Provide the [x, y] coordinate of the cell's center where the given text is located.  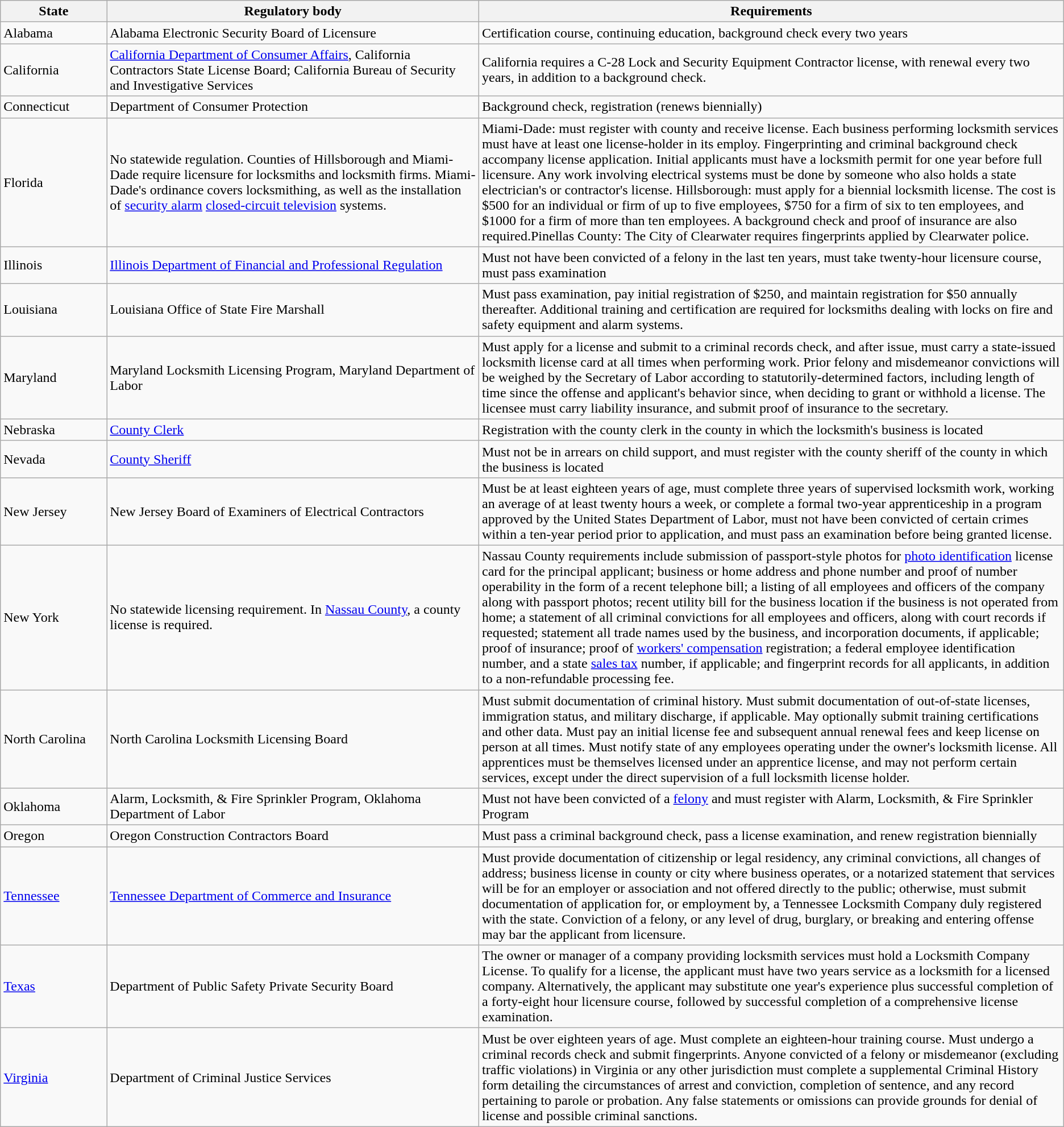
California Department of Consumer Affairs, California Contractors State License Board; California Bureau of Security and Investigative Services [293, 70]
Virginia [53, 1078]
Oregon Construction Contractors Board [293, 836]
Texas [53, 987]
No statewide licensing requirement. In Nassau County, a county license is required. [293, 617]
Regulatory body [293, 11]
New Jersey [53, 511]
Must not be in arrears on child support, and must register with the county sheriff of the county in which the business is located [771, 459]
Tennessee [53, 896]
California requires a C-28 Lock and Security Equipment Contractor license, with renewal every two years, in addition to a background check. [771, 70]
Requirements [771, 11]
North Carolina Locksmith Licensing Board [293, 739]
State [53, 11]
Department of Public Safety Private Security Board [293, 987]
Must pass a criminal background check, pass a license examination, and renew registration biennially [771, 836]
Alarm, Locksmith, & Fire Sprinkler Program, Oklahoma Department of Labor [293, 807]
New Jersey Board of Examiners of Electrical Contractors [293, 511]
Maryland Locksmith Licensing Program, Maryland Department of Labor [293, 377]
Oklahoma [53, 807]
Tennessee Department of Commerce and Insurance [293, 896]
Illinois [53, 265]
Oregon [53, 836]
California [53, 70]
Louisiana Office of State Fire Marshall [293, 310]
North Carolina [53, 739]
Louisiana [53, 310]
Department of Criminal Justice Services [293, 1078]
Nebraska [53, 430]
Department of Consumer Protection [293, 107]
Alabama Electronic Security Board of Licensure [293, 33]
Registration with the county clerk in the county in which the locksmith's business is located [771, 430]
Illinois Department of Financial and Professional Regulation [293, 265]
Nevada [53, 459]
Alabama [53, 33]
Maryland [53, 377]
County Sheriff [293, 459]
Must not have been convicted of a felony and must register with Alarm, Locksmith, & Fire Sprinkler Program [771, 807]
Connecticut [53, 107]
Must not have been convicted of a felony in the last ten years, must take twenty-hour licensure course, must pass examination [771, 265]
Background check, registration (renews biennially) [771, 107]
Certification course, continuing education, background check every two years [771, 33]
County Clerk [293, 430]
New York [53, 617]
Florida [53, 182]
